Output the (X, Y) coordinate of the center of the cell containing the given text.  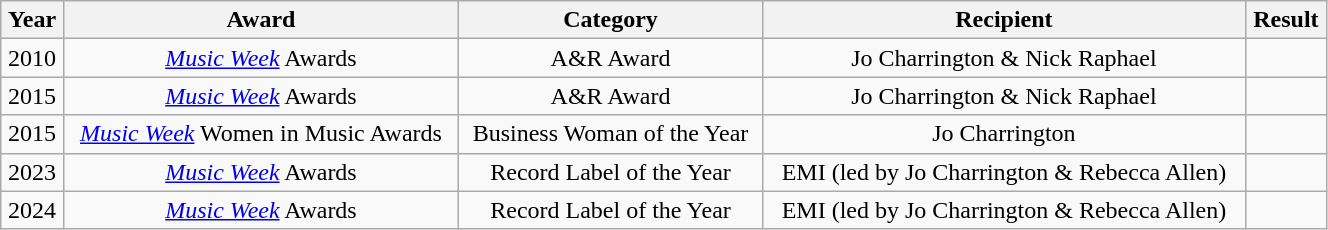
Result (1286, 20)
2023 (32, 172)
2024 (32, 210)
Jo Charrington (1004, 134)
Recipient (1004, 20)
Music Week Women in Music Awards (260, 134)
2010 (32, 58)
Award (260, 20)
Year (32, 20)
Business Woman of the Year (611, 134)
Category (611, 20)
